For the text-containing cell, return its midpoint in (x, y) coordinate format. 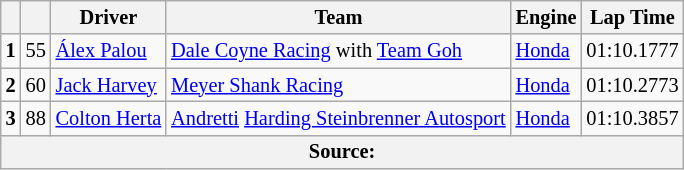
2 (11, 85)
01:10.1777 (632, 51)
Engine (546, 17)
Colton Herta (109, 118)
1 (11, 51)
Dale Coyne Racing with Team Goh (338, 51)
Lap Time (632, 17)
Source: (342, 152)
Meyer Shank Racing (338, 85)
55 (36, 51)
88 (36, 118)
60 (36, 85)
3 (11, 118)
Driver (109, 17)
Jack Harvey (109, 85)
01:10.2773 (632, 85)
Andretti Harding Steinbrenner Autosport (338, 118)
Álex Palou (109, 51)
01:10.3857 (632, 118)
Team (338, 17)
